Identify which cell holds the provided text, then report its [x, y] central coordinate. 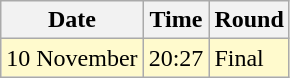
Time [176, 20]
20:27 [176, 58]
10 November [72, 58]
Round [249, 20]
Date [72, 20]
Final [249, 58]
